For the text-containing cell, return its midpoint in (x, y) coordinate format. 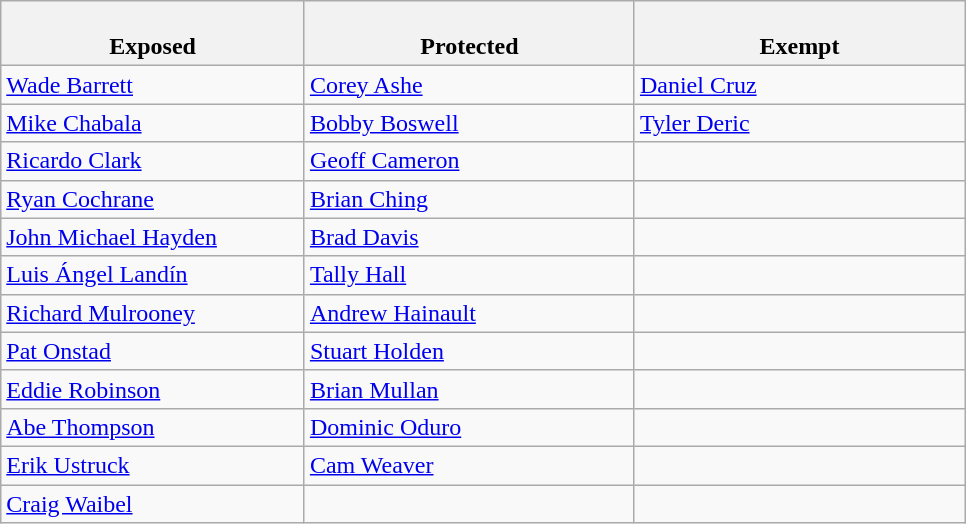
Brian Ching (469, 199)
John Michael Hayden (153, 237)
Craig Waibel (153, 503)
Cam Weaver (469, 465)
Tally Hall (469, 275)
Ricardo Clark (153, 161)
Abe Thompson (153, 427)
Brian Mullan (469, 389)
Corey Ashe (469, 85)
Daniel Cruz (799, 85)
Ryan Cochrane (153, 199)
Andrew Hainault (469, 313)
Mike Chabala (153, 123)
Wade Barrett (153, 85)
Richard Mulrooney (153, 313)
Erik Ustruck (153, 465)
Protected (469, 34)
Tyler Deric (799, 123)
Luis Ángel Landín (153, 275)
Dominic Oduro (469, 427)
Eddie Robinson (153, 389)
Geoff Cameron (469, 161)
Brad Davis (469, 237)
Bobby Boswell (469, 123)
Pat Onstad (153, 351)
Exempt (799, 34)
Stuart Holden (469, 351)
Exposed (153, 34)
